Pinpoint the cell where the given text exists, returning its [x, y] midpoint coordinate. 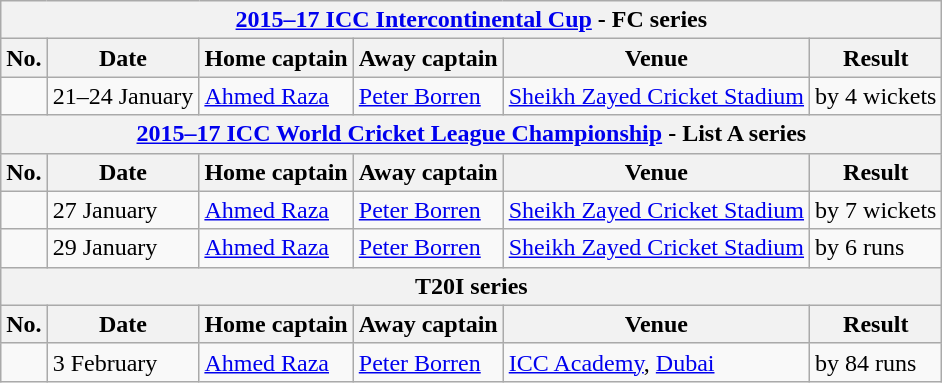
2015–17 ICC Intercontinental Cup - FC series [472, 20]
ICC Academy, Dubai [656, 362]
by 6 runs [876, 248]
21–24 January [123, 96]
by 84 runs [876, 362]
by 7 wickets [876, 210]
27 January [123, 210]
3 February [123, 362]
T20I series [472, 286]
29 January [123, 248]
2015–17 ICC World Cricket League Championship - List A series [472, 134]
by 4 wickets [876, 96]
